Return the (x, y) coordinate for the center point of the cell that contains the specified text.  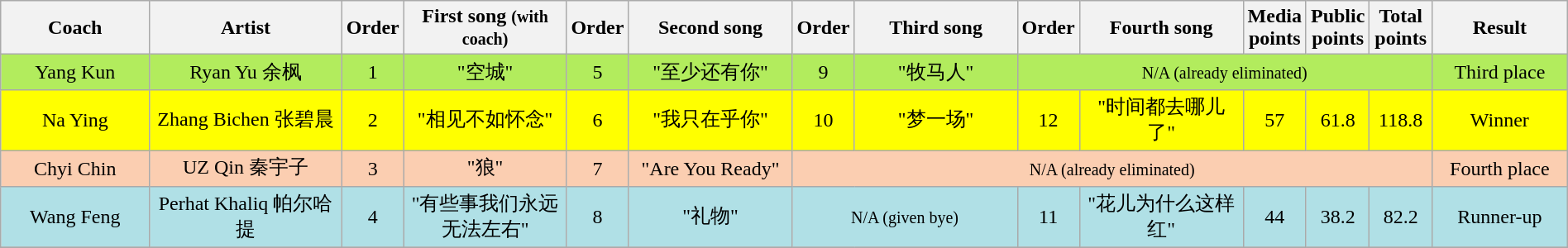
Perhat Khaliq 帕尔哈提 (246, 217)
6 (597, 120)
1 (372, 73)
Chyi Chin (75, 169)
Winner (1499, 120)
"至少还有你" (710, 73)
38.2 (1337, 217)
9 (824, 73)
Second song (710, 28)
44 (1274, 217)
Na Ying (75, 120)
4 (372, 217)
"时间都去哪儿了" (1161, 120)
"我只在乎你" (710, 120)
3 (372, 169)
Media points (1274, 28)
"空城" (485, 73)
First song (with coach) (485, 28)
Third song (936, 28)
Public points (1337, 28)
Wang Feng (75, 217)
Yang Kun (75, 73)
"相见不如怀念" (485, 120)
"狼" (485, 169)
"梦一场" (936, 120)
Fourth song (1161, 28)
N/A (given bye) (905, 217)
"有些事我们永远无法左右" (485, 217)
Runner-up (1499, 217)
Fourth place (1499, 169)
8 (597, 217)
118.8 (1401, 120)
5 (597, 73)
Third place (1499, 73)
UZ Qin 秦宇子 (246, 169)
"Are You Ready" (710, 169)
61.8 (1337, 120)
"花儿为什么这样红" (1161, 217)
Artist (246, 28)
57 (1274, 120)
Ryan Yu 余枫 (246, 73)
12 (1049, 120)
Coach (75, 28)
Result (1499, 28)
"礼物" (710, 217)
82.2 (1401, 217)
7 (597, 169)
"牧马人" (936, 73)
11 (1049, 217)
10 (824, 120)
Zhang Bichen 张碧晨 (246, 120)
Total points (1401, 28)
2 (372, 120)
